Return [x, y] of the center of cell containing provided text 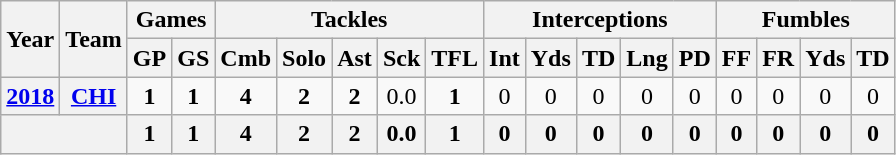
Lng [647, 58]
Interceptions [600, 20]
Int [505, 58]
GP [149, 58]
Cmb [246, 58]
Tackles [350, 20]
Solo [304, 58]
Games [170, 20]
TFL [455, 58]
FF [736, 58]
PD [694, 58]
FR [778, 58]
GS [194, 58]
2018 [30, 96]
Ast [355, 58]
CHI [94, 96]
Team [94, 39]
Sck [401, 58]
Fumbles [806, 20]
Year [30, 39]
